Locate the cell with the specified text and output its (X, Y) center coordinate. 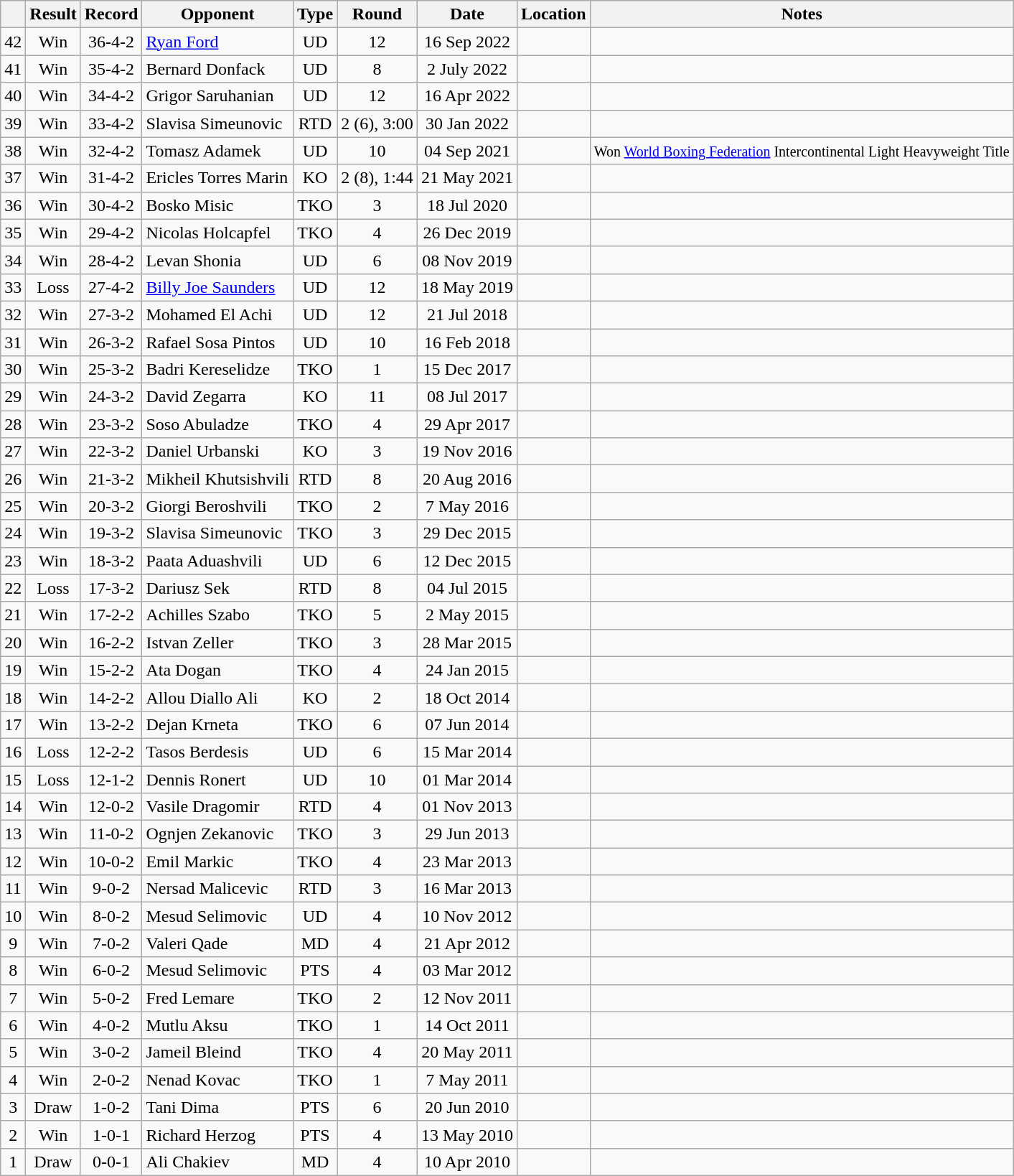
Bosko Misic (217, 205)
29 (13, 397)
27-4-2 (111, 287)
Tasos Berdesis (217, 752)
Type (314, 14)
14 Oct 2011 (466, 1025)
28 Mar 2015 (466, 643)
18 (13, 697)
07 Jun 2014 (466, 724)
13 May 2010 (466, 1134)
42 (13, 42)
Result (53, 14)
04 Jul 2015 (466, 588)
20 May 2011 (466, 1053)
3-0-2 (111, 1053)
19-3-2 (111, 533)
1-0-1 (111, 1134)
Ognjen Zekanovic (217, 834)
12 Dec 2015 (466, 561)
2 July 2022 (466, 69)
31 (13, 342)
40 (13, 96)
03 Mar 2012 (466, 971)
20 Aug 2016 (466, 479)
28 (13, 424)
18-3-2 (111, 561)
19 Nov 2016 (466, 452)
14-2-2 (111, 697)
12-0-2 (111, 807)
37 (13, 178)
Mohamed El Achi (217, 314)
17-2-2 (111, 615)
36-4-2 (111, 42)
18 May 2019 (466, 287)
04 Sep 2021 (466, 151)
18 Oct 2014 (466, 697)
2-0-2 (111, 1080)
Tani Dima (217, 1107)
12-2-2 (111, 752)
14 (13, 807)
Record (111, 14)
01 Mar 2014 (466, 779)
1-0-2 (111, 1107)
Nicolas Holcapfel (217, 233)
2 (6), 3:00 (377, 123)
16 Mar 2013 (466, 889)
25-3-2 (111, 370)
Grigor Saruhanian (217, 96)
13-2-2 (111, 724)
26 (13, 479)
23 Mar 2013 (466, 862)
David Zegarra (217, 397)
16 Sep 2022 (466, 42)
29 Jun 2013 (466, 834)
21 Apr 2012 (466, 943)
17 (13, 724)
5-0-2 (111, 998)
Fred Lemare (217, 998)
2 (8), 1:44 (377, 178)
08 Jul 2017 (466, 397)
38 (13, 151)
Round (377, 14)
41 (13, 69)
Allou Diallo Ali (217, 697)
16-2-2 (111, 643)
30-4-2 (111, 205)
Istvan Zeller (217, 643)
39 (13, 123)
22-3-2 (111, 452)
27-3-2 (111, 314)
23 (13, 561)
21 May 2021 (466, 178)
8-0-2 (111, 916)
Badri Kereselidze (217, 370)
24 Jan 2015 (466, 670)
15-2-2 (111, 670)
15 Dec 2017 (466, 370)
32 (13, 314)
10 Nov 2012 (466, 916)
01 Nov 2013 (466, 807)
2 May 2015 (466, 615)
Ali Chakiev (217, 1162)
16 Feb 2018 (466, 342)
16 (13, 752)
9-0-2 (111, 889)
34 (13, 260)
Emil Markic (217, 862)
Vasile Dragomir (217, 807)
23-3-2 (111, 424)
24 (13, 533)
9 (13, 943)
Dariusz Sek (217, 588)
Paata Aduashvili (217, 561)
Date (466, 14)
20 Jun 2010 (466, 1107)
7 (13, 998)
26-3-2 (111, 342)
15 Mar 2014 (466, 752)
Jameil Bleind (217, 1053)
Ericles Torres Marin (217, 178)
25 (13, 506)
30 Jan 2022 (466, 123)
26 Dec 2019 (466, 233)
12-1-2 (111, 779)
Nenad Kovac (217, 1080)
12 Nov 2011 (466, 998)
Bernard Donfack (217, 69)
35 (13, 233)
Ata Dogan (217, 670)
10-0-2 (111, 862)
Ryan Ford (217, 42)
Soso Abuladze (217, 424)
Daniel Urbanski (217, 452)
6-0-2 (111, 971)
7 May 2011 (466, 1080)
20-3-2 (111, 506)
29-4-2 (111, 233)
29 Apr 2017 (466, 424)
27 (13, 452)
28-4-2 (111, 260)
36 (13, 205)
Opponent (217, 14)
Richard Herzog (217, 1134)
Notes (802, 14)
Location (553, 14)
22 (13, 588)
Mikheil Khutsishvili (217, 479)
35-4-2 (111, 69)
18 Jul 2020 (466, 205)
15 (13, 779)
32-4-2 (111, 151)
21 Jul 2018 (466, 314)
Won World Boxing Federation Intercontinental Light Heavyweight Title (802, 151)
Achilles Szabo (217, 615)
17-3-2 (111, 588)
33 (13, 287)
Giorgi Beroshvili (217, 506)
24-3-2 (111, 397)
Valeri Qade (217, 943)
0-0-1 (111, 1162)
30 (13, 370)
34-4-2 (111, 96)
13 (13, 834)
21-3-2 (111, 479)
33-4-2 (111, 123)
Tomasz Adamek (217, 151)
4-0-2 (111, 1025)
21 (13, 615)
08 Nov 2019 (466, 260)
7-0-2 (111, 943)
20 (13, 643)
19 (13, 670)
10 Apr 2010 (466, 1162)
Dennis Ronert (217, 779)
29 Dec 2015 (466, 533)
Billy Joe Saunders (217, 287)
16 Apr 2022 (466, 96)
Mutlu Aksu (217, 1025)
Nersad Malicevic (217, 889)
31-4-2 (111, 178)
7 May 2016 (466, 506)
11-0-2 (111, 834)
Rafael Sosa Pintos (217, 342)
Levan Shonia (217, 260)
Dejan Krneta (217, 724)
